Scan for the cell matching the given text and deliver its (x, y) coordinate at center. 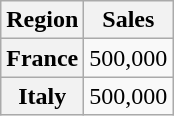
Italy (42, 96)
Region (42, 20)
Sales (128, 20)
France (42, 58)
